Output the (X, Y) coordinate of the center of the cell containing the given text.  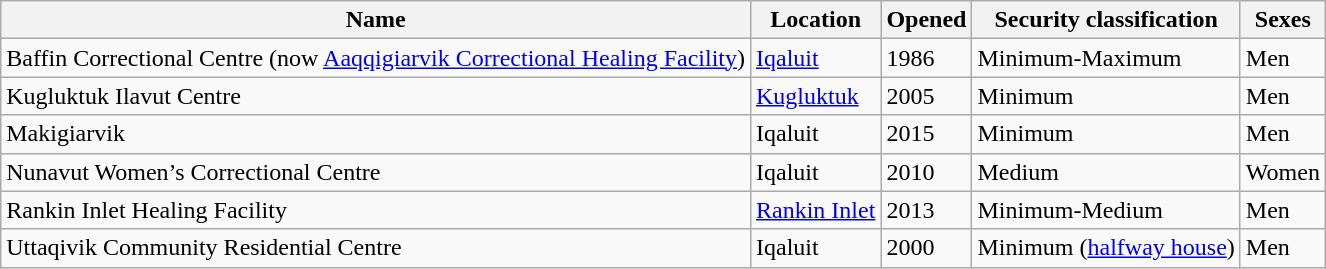
Rankin Inlet Healing Facility (376, 210)
2000 (926, 248)
Medium (1106, 172)
Women (1282, 172)
Sexes (1282, 20)
Rankin Inlet (815, 210)
1986 (926, 58)
Minimum-Medium (1106, 210)
Kugluktuk (815, 96)
Minimum (halfway house) (1106, 248)
Security classification (1106, 20)
Kugluktuk Ilavut Centre (376, 96)
Uttaqivik Community Residential Centre (376, 248)
Name (376, 20)
Minimum-Maximum (1106, 58)
Opened (926, 20)
Baffin Correctional Centre (now Aaqqigiarvik Correctional Healing Facility) (376, 58)
2015 (926, 134)
2005 (926, 96)
Nunavut Women’s Correctional Centre (376, 172)
2010 (926, 172)
Location (815, 20)
2013 (926, 210)
Makigiarvik (376, 134)
